For the text-containing cell, return its midpoint in [x, y] coordinate format. 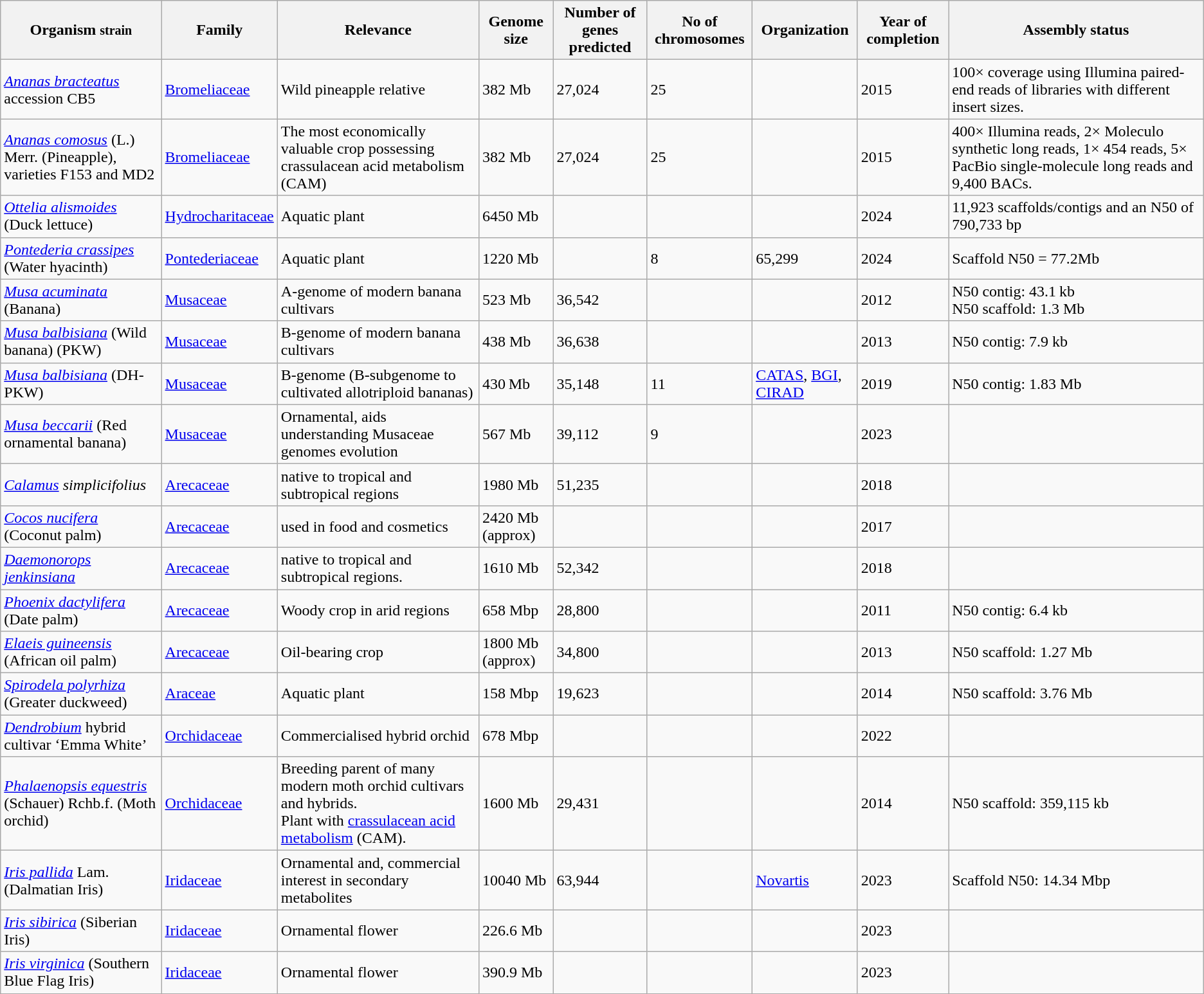
8 [700, 258]
19,623 [600, 694]
Assembly status [1077, 30]
Hydrocharitaceae [219, 216]
2012 [903, 300]
Musa balbisiana (Wild banana) (PKW) [81, 342]
N50 scaffold: 359,115 kb [1077, 804]
Ottelia alismoides (Duck lettuce) [81, 216]
Scaffold N50: 14.34 Mbp [1077, 880]
N50 contig: 6.4 kb [1077, 610]
10040 Mb [516, 880]
430 Mb [516, 383]
used in food and cosmetics [378, 526]
Araceae [219, 694]
226.6 Mb [516, 931]
400× Illumina reads, 2× Moleculo synthetic long reads, 1× 454 reads, 5× PacBio single-molecule long reads and 9,400 BACs. [1077, 157]
2019 [903, 383]
1220 Mb [516, 258]
34,800 [600, 652]
B-genome (B-subgenome to cultivated allotriploid bananas) [378, 383]
N50 scaffold: 3.76 Mb [1077, 694]
CATAS, BGI, CIRAD [805, 383]
Phoenix dactylifera (Date palm) [81, 610]
Wild pineapple relative [378, 89]
1600 Mb [516, 804]
A-genome of modern banana cultivars [378, 300]
35,148 [600, 383]
native to tropical and subtropical regions. [378, 568]
Dendrobium hybrid cultivar ‘Emma White’ [81, 736]
Family [219, 30]
6450 Mb [516, 216]
N50 contig: 7.9 kb [1077, 342]
Commercialised hybrid orchid [378, 736]
2022 [903, 736]
Oil-bearing crop [378, 652]
Iris sibirica (Siberian Iris) [81, 931]
Year of completion [903, 30]
65,299 [805, 258]
Cocos nucifera (Coconut palm) [81, 526]
36,638 [600, 342]
438 Mb [516, 342]
11,923 scaffolds/contigs and an N50 of 790,733 bp [1077, 216]
1800 Mb (approx) [516, 652]
567 Mb [516, 434]
Number of genes predicted [600, 30]
158 Mbp [516, 694]
658 Mbp [516, 610]
Iris virginica (Southern Blue Flag Iris) [81, 972]
51,235 [600, 485]
678 Mbp [516, 736]
39,112 [600, 434]
No of chromosomes [700, 30]
Musa balbisiana (DH-PKW) [81, 383]
Ananas bracteatus accession CB5 [81, 89]
Daemonorops jenkinsiana [81, 568]
Calamus simplicifolius [81, 485]
Musa beccarii (Red ornamental banana) [81, 434]
1610 Mb [516, 568]
1980 Mb [516, 485]
Organization [805, 30]
390.9 Mb [516, 972]
2017 [903, 526]
Ornamental and, commercial interest in secondary metabolites [378, 880]
Ornamental, aids understanding Musaceae genomes evolution [378, 434]
Ananas comosus (L.) Merr. (Pineapple), varieties F153 and MD2 [81, 157]
Phalaenopsis equestris (Schauer) Rchb.f. (Moth orchid) [81, 804]
B-genome of modern banana cultivars [378, 342]
63,944 [600, 880]
Novartis [805, 880]
Spirodela polyrhiza (Greater duckweed) [81, 694]
Woody crop in arid regions [378, 610]
36,542 [600, 300]
52,342 [600, 568]
Musa acuminata (Banana) [81, 300]
100× coverage using Illumina paired-end reads of libraries with different insert sizes. [1077, 89]
2011 [903, 610]
9 [700, 434]
28,800 [600, 610]
Iris pallida Lam. (Dalmatian Iris) [81, 880]
Relevance [378, 30]
Breeding parent of many modern moth orchid cultivars and hybrids.Plant with crassulacean acid metabolism (CAM). [378, 804]
Elaeis guineensis (African oil palm) [81, 652]
Pontederiaceae [219, 258]
Pontederia crassipes (Water hyacinth) [81, 258]
N50 scaffold: 1.27 Mb [1077, 652]
523 Mb [516, 300]
29,431 [600, 804]
Scaffold N50 = 77.2Mb [1077, 258]
N50 contig: 1.83 Mb [1077, 383]
Organism strain [81, 30]
native to tropical and subtropical regions [378, 485]
The most economically valuable crop possessing crassulacean acid metabolism (CAM) [378, 157]
N50 contig: 43.1 kbN50 scaffold: 1.3 Mb [1077, 300]
11 [700, 383]
2420 Mb (approx) [516, 526]
Genome size [516, 30]
